Scan for the cell matching the given text and deliver its [x, y] coordinate at center. 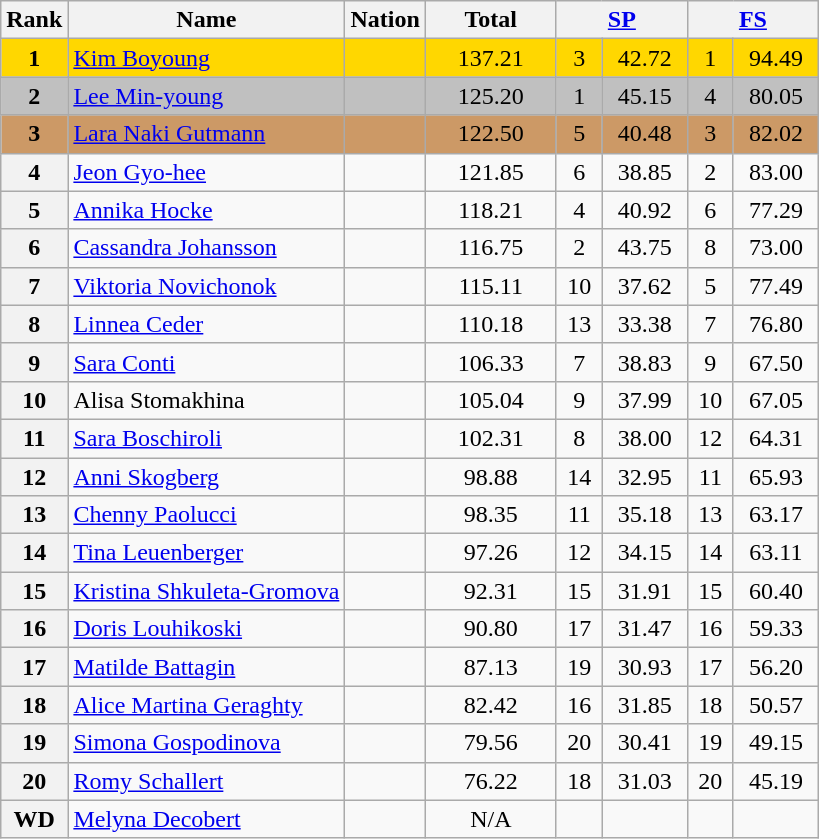
76.22 [490, 781]
106.33 [490, 362]
Total [490, 20]
60.40 [776, 591]
122.50 [490, 134]
38.83 [644, 362]
118.21 [490, 210]
40.92 [644, 210]
98.88 [490, 477]
56.20 [776, 667]
42.72 [644, 58]
Kristina Shkuleta-Gromova [206, 591]
82.42 [490, 705]
87.13 [490, 667]
Sara Conti [206, 362]
40.48 [644, 134]
32.95 [644, 477]
30.93 [644, 667]
115.11 [490, 286]
65.93 [776, 477]
38.00 [644, 438]
31.91 [644, 591]
Romy Schallert [206, 781]
33.38 [644, 324]
Cassandra Johansson [206, 248]
67.05 [776, 400]
Chenny Paolucci [206, 515]
83.00 [776, 172]
76.80 [776, 324]
110.18 [490, 324]
35.18 [644, 515]
37.99 [644, 400]
80.05 [776, 96]
77.29 [776, 210]
43.75 [644, 248]
45.19 [776, 781]
34.15 [644, 553]
63.17 [776, 515]
Kim Boyoung [206, 58]
38.85 [644, 172]
98.35 [490, 515]
59.33 [776, 629]
31.47 [644, 629]
Tina Leuenberger [206, 553]
Melyna Decobert [206, 819]
67.50 [776, 362]
Doris Louhikoski [206, 629]
45.15 [644, 96]
Anni Skogberg [206, 477]
90.80 [490, 629]
Viktoria Novichonok [206, 286]
31.03 [644, 781]
Alice Martina Geraghty [206, 705]
30.41 [644, 743]
82.02 [776, 134]
64.31 [776, 438]
137.21 [490, 58]
SP [622, 20]
Sara Boschiroli [206, 438]
Rank [34, 20]
Matilde Battagin [206, 667]
97.26 [490, 553]
Lee Min-young [206, 96]
73.00 [776, 248]
49.15 [776, 743]
94.49 [776, 58]
116.75 [490, 248]
Jeon Gyo-hee [206, 172]
79.56 [490, 743]
92.31 [490, 591]
Simona Gospodinova [206, 743]
Annika Hocke [206, 210]
Alisa Stomakhina [206, 400]
37.62 [644, 286]
Lara Naki Gutmann [206, 134]
Linnea Ceder [206, 324]
102.31 [490, 438]
WD [34, 819]
63.11 [776, 553]
Name [206, 20]
77.49 [776, 286]
FS [752, 20]
105.04 [490, 400]
121.85 [490, 172]
31.85 [644, 705]
50.57 [776, 705]
Nation [385, 20]
125.20 [490, 96]
N/A [490, 819]
